For the text-containing cell, return its midpoint in (x, y) coordinate format. 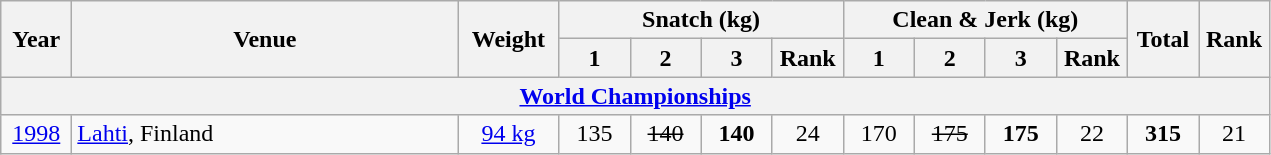
Lahti, Finland (265, 134)
Total (1162, 39)
Year (36, 39)
Weight (508, 39)
1998 (36, 134)
Clean & Jerk (kg) (985, 20)
135 (594, 134)
Venue (265, 39)
21 (1234, 134)
24 (808, 134)
Snatch (kg) (701, 20)
315 (1162, 134)
World Championships (636, 96)
94 kg (508, 134)
22 (1092, 134)
170 (878, 134)
